Search for the cell housing the specified text and yield its (X, Y) center coordinate. 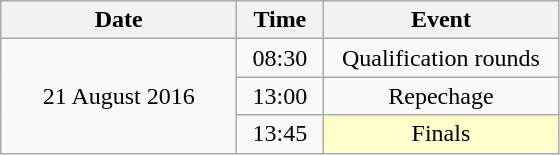
Date (119, 20)
Time (280, 20)
21 August 2016 (119, 96)
Finals (441, 134)
Event (441, 20)
13:00 (280, 96)
13:45 (280, 134)
08:30 (280, 58)
Repechage (441, 96)
Qualification rounds (441, 58)
